Pinpoint the cell where the given text exists, returning its [X, Y] midpoint coordinate. 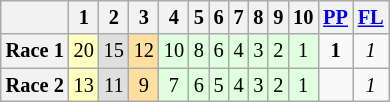
13 [84, 85]
20 [84, 51]
15 [114, 51]
PP [336, 17]
FL [371, 17]
Race 1 [35, 51]
11 [114, 85]
Race 2 [35, 85]
12 [144, 51]
